Find where the given text appears and provide that cell's center as [x, y] coordinate. 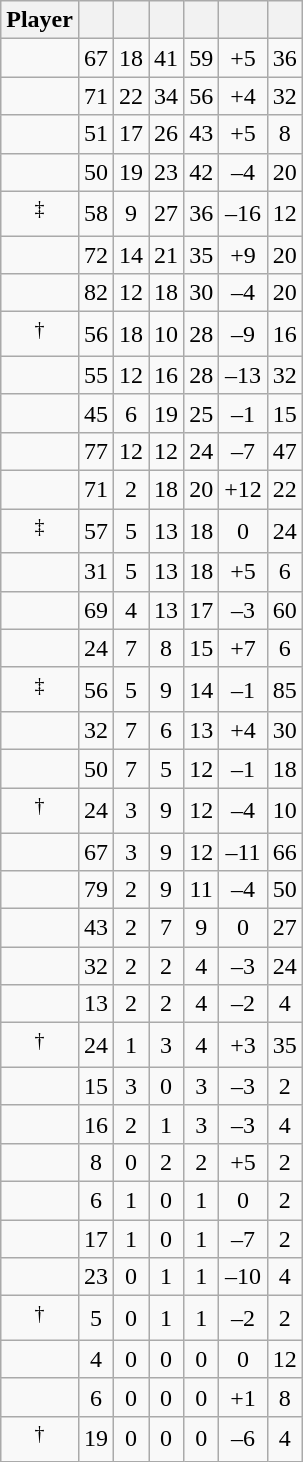
79 [96, 890]
58 [96, 214]
+1 [244, 1397]
–6 [244, 1438]
34 [166, 96]
–9 [244, 334]
41 [166, 58]
25 [202, 413]
26 [166, 134]
69 [96, 610]
59 [202, 58]
72 [96, 255]
31 [96, 572]
57 [96, 532]
45 [96, 413]
–16 [244, 214]
60 [284, 610]
21 [166, 255]
66 [284, 852]
51 [96, 134]
55 [96, 375]
77 [96, 451]
42 [202, 172]
–11 [244, 852]
–13 [244, 375]
+9 [244, 255]
+7 [244, 648]
11 [202, 890]
47 [284, 451]
+3 [244, 1046]
Player [40, 20]
–10 [244, 1277]
82 [96, 293]
85 [284, 690]
+12 [244, 489]
